Pinpoint the cell where the given text exists, returning its [x, y] midpoint coordinate. 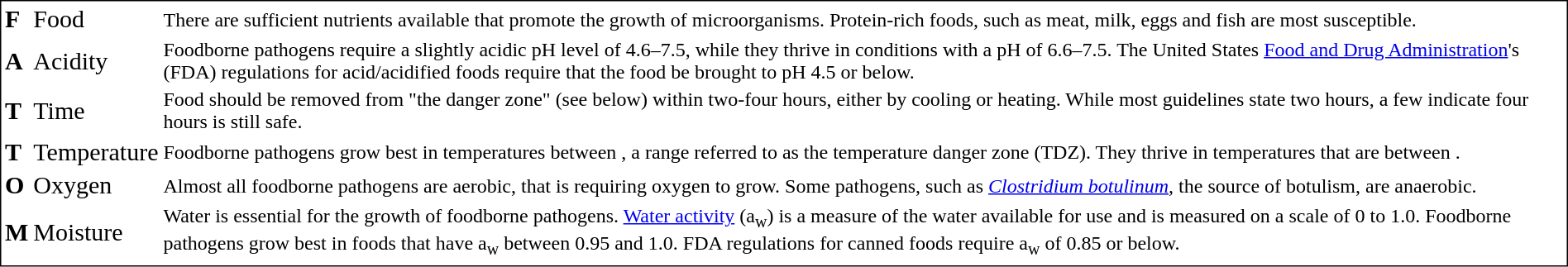
M [17, 232]
Temperature [96, 152]
Time [96, 111]
F [17, 19]
A [17, 61]
O [17, 186]
Acidity [96, 61]
Moisture [96, 232]
Oxygen [96, 186]
Food [96, 19]
